Search for the cell housing the specified text and yield its [x, y] center coordinate. 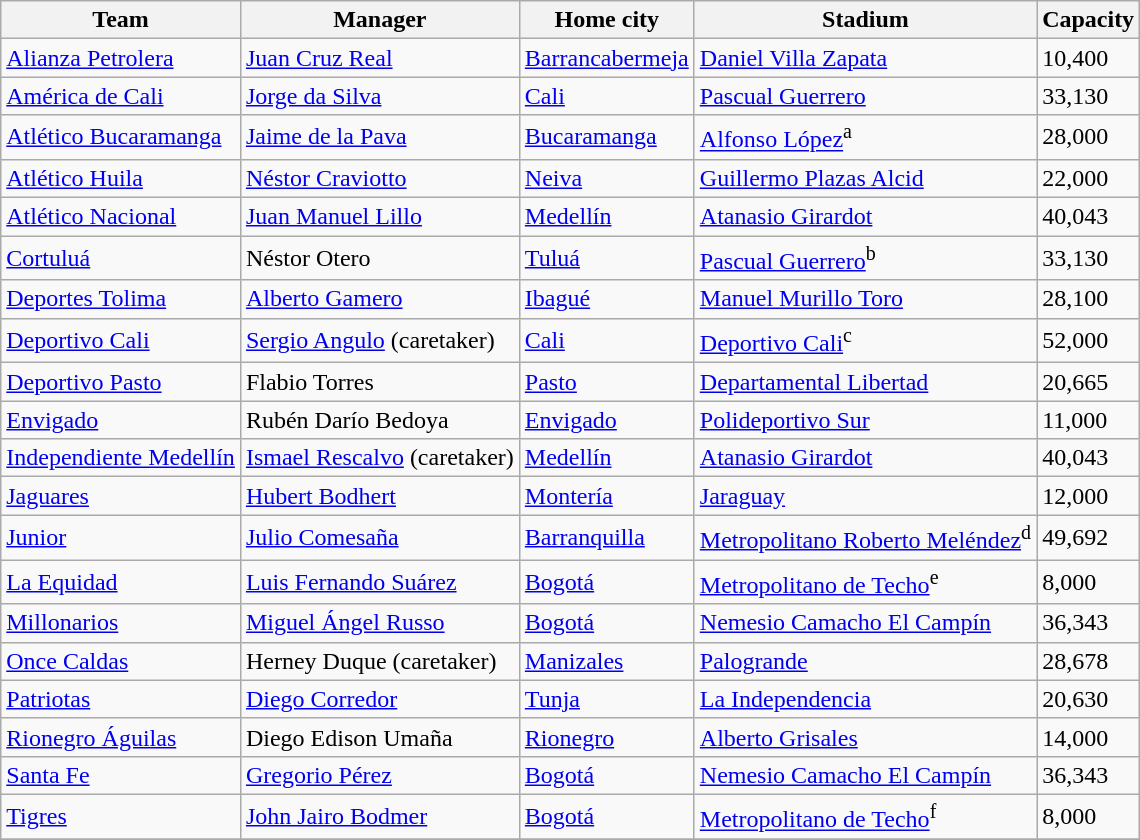
28,000 [1088, 138]
22,000 [1088, 178]
Millonarios [121, 623]
Home city [606, 20]
Atlético Nacional [121, 217]
Montería [606, 496]
Alberto Gamero [380, 299]
Departamental Libertad [865, 382]
John Jairo Bodmer [380, 816]
Guillermo Plazas Alcid [865, 178]
14,000 [1088, 737]
Metropolitano de Techof [865, 816]
Metropolitano de Techoe [865, 582]
Juan Manuel Lillo [380, 217]
Alfonso Lópeza [865, 138]
Manager [380, 20]
20,630 [1088, 699]
Atlético Bucaramanga [121, 138]
Diego Edison Umaña [380, 737]
Gregorio Pérez [380, 775]
Deportes Tolima [121, 299]
Alianza Petrolera [121, 58]
Jorge da Silva [380, 96]
Sergio Angulo (caretaker) [380, 340]
Ibagué [606, 299]
La Independencia [865, 699]
Jaraguay [865, 496]
Julio Comesaña [380, 538]
Luis Fernando Suárez [380, 582]
Neiva [606, 178]
Rionegro Águilas [121, 737]
52,000 [1088, 340]
Patriotas [121, 699]
Pascual Guerrero [865, 96]
Metropolitano Roberto Meléndezd [865, 538]
Tigres [121, 816]
Manizales [606, 661]
Jaguares [121, 496]
Daniel Villa Zapata [865, 58]
Polideportivo Sur [865, 420]
Deportivo Calic [865, 340]
Bucaramanga [606, 138]
Pasto [606, 382]
Deportivo Cali [121, 340]
11,000 [1088, 420]
Barrancabermeja [606, 58]
Barranquilla [606, 538]
Independiente Medellín [121, 458]
Pascual Guerrerob [865, 258]
Diego Corredor [380, 699]
Rubén Darío Bedoya [380, 420]
Herney Duque (caretaker) [380, 661]
Palogrande [865, 661]
Manuel Murillo Toro [865, 299]
Team [121, 20]
Tunja [606, 699]
20,665 [1088, 382]
Néstor Craviotto [380, 178]
Atlético Huila [121, 178]
28,100 [1088, 299]
América de Cali [121, 96]
Junior [121, 538]
Once Caldas [121, 661]
La Equidad [121, 582]
Rionegro [606, 737]
12,000 [1088, 496]
10,400 [1088, 58]
Alberto Grisales [865, 737]
Néstor Otero [380, 258]
49,692 [1088, 538]
Hubert Bodhert [380, 496]
Ismael Rescalvo (caretaker) [380, 458]
Stadium [865, 20]
Capacity [1088, 20]
Cortuluá [121, 258]
28,678 [1088, 661]
Juan Cruz Real [380, 58]
Miguel Ángel Russo [380, 623]
Flabio Torres [380, 382]
Santa Fe [121, 775]
Jaime de la Pava [380, 138]
Tuluá [606, 258]
Deportivo Pasto [121, 382]
